Identify which cell holds the provided text, then report its (x, y) central coordinate. 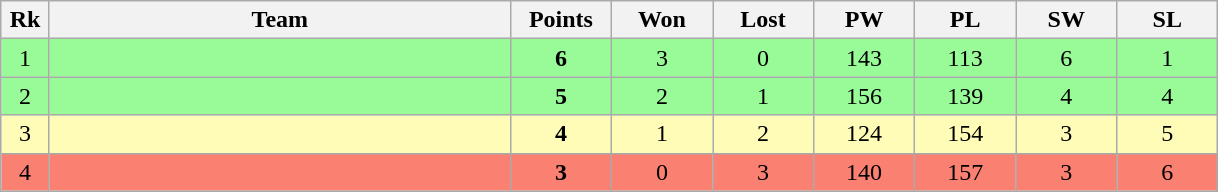
154 (966, 134)
156 (864, 96)
Rk (26, 20)
Won (662, 20)
Points (560, 20)
PW (864, 20)
113 (966, 58)
Team (280, 20)
124 (864, 134)
PL (966, 20)
Lost (762, 20)
157 (966, 172)
143 (864, 58)
SL (1168, 20)
139 (966, 96)
140 (864, 172)
SW (1066, 20)
